Provide the [x, y] coordinate of the cell's center where the given text is located.  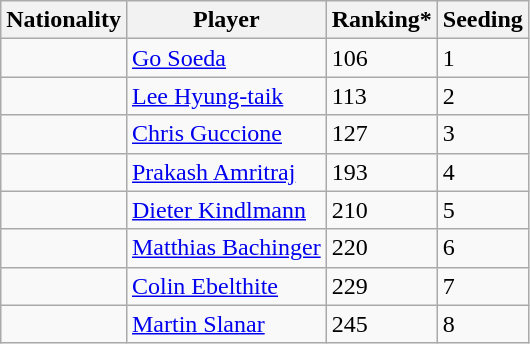
245 [382, 324]
Chris Guccione [226, 134]
1 [482, 58]
106 [382, 58]
Seeding [482, 20]
Dieter Kindlmann [226, 210]
7 [482, 286]
Go Soeda [226, 58]
4 [482, 172]
Nationality [64, 20]
3 [482, 134]
2 [482, 96]
Ranking* [382, 20]
Player [226, 20]
5 [482, 210]
210 [382, 210]
Martin Slanar [226, 324]
113 [382, 96]
229 [382, 286]
Lee Hyung-taik [226, 96]
8 [482, 324]
6 [482, 248]
Prakash Amritraj [226, 172]
127 [382, 134]
220 [382, 248]
193 [382, 172]
Matthias Bachinger [226, 248]
Colin Ebelthite [226, 286]
